Search for the cell housing the specified text and yield its [x, y] center coordinate. 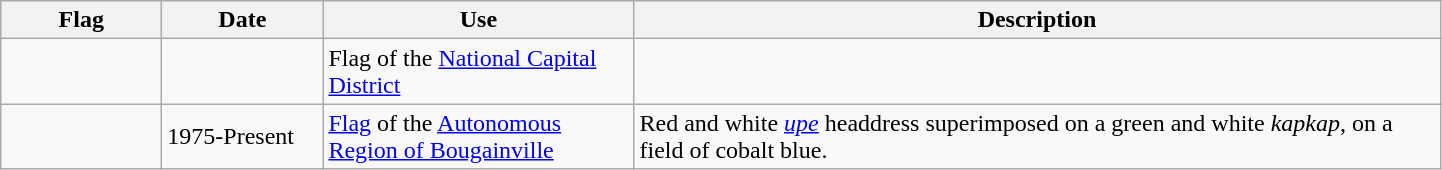
Flag of the National Capital District [478, 72]
Use [478, 20]
1975-Present [242, 136]
Flag [82, 20]
Red and white upe headdress superimposed on a green and white kapkap, on a field of cobalt blue. [1037, 136]
Flag of the Autonomous Region of Bougainville [478, 136]
Date [242, 20]
Description [1037, 20]
